Determine the (X, Y) coordinate at the center of the cell enclosing the given text.  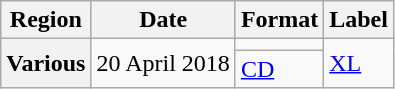
Date (163, 20)
XL (359, 64)
Format (279, 20)
Region (46, 20)
Label (359, 20)
CD (279, 69)
20 April 2018 (163, 64)
Various (46, 64)
